Determine the [x, y] coordinate at the center of the cell enclosing the given text.  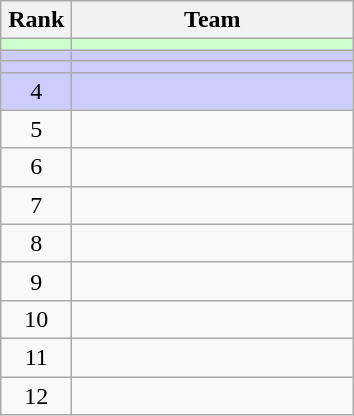
11 [36, 357]
10 [36, 319]
4 [36, 91]
Rank [36, 20]
9 [36, 281]
6 [36, 167]
5 [36, 129]
Team [212, 20]
12 [36, 395]
8 [36, 243]
7 [36, 205]
